Capture the cell that displays the provided text and extract its (X, Y) central coordinate. 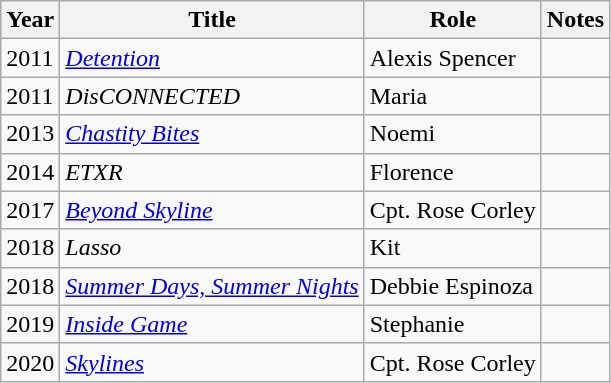
Kit (452, 248)
Skylines (212, 362)
Role (452, 20)
2017 (30, 210)
Debbie Espinoza (452, 286)
Maria (452, 96)
Title (212, 20)
DisCONNECTED (212, 96)
Detention (212, 58)
2014 (30, 172)
ETXR (212, 172)
Florence (452, 172)
Inside Game (212, 324)
Beyond Skyline (212, 210)
Stephanie (452, 324)
Alexis Spencer (452, 58)
2020 (30, 362)
Summer Days, Summer Nights (212, 286)
Noemi (452, 134)
Notes (575, 20)
Chastity Bites (212, 134)
2013 (30, 134)
Year (30, 20)
Lasso (212, 248)
2019 (30, 324)
